Detect which cell encompasses the target text, then output its [x, y] center coordinate. 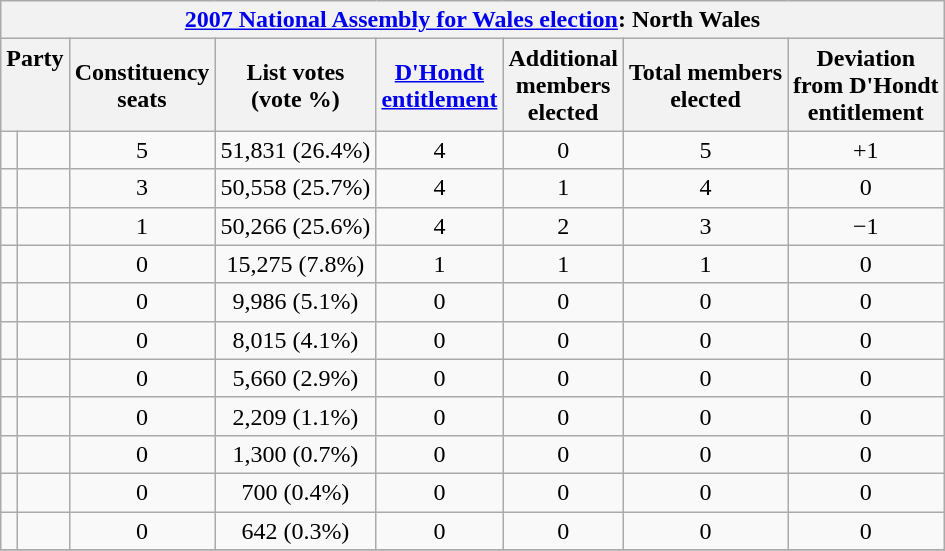
Additionalmemberselected [563, 85]
Total memberselected [705, 85]
50,558 (25.7%) [296, 188]
50,266 (25.6%) [296, 226]
D'Hondtentitlement [440, 85]
2 [563, 226]
9,986 (5.1%) [296, 302]
−1 [866, 226]
1,300 (0.7%) [296, 454]
+1 [866, 150]
8,015 (4.1%) [296, 340]
Deviationfrom D'Hondtentitlement [866, 85]
15,275 (7.8%) [296, 264]
51,831 (26.4%) [296, 150]
2,209 (1.1%) [296, 416]
Constituencyseats [142, 85]
List votes(vote %) [296, 85]
700 (0.4%) [296, 492]
5,660 (2.9%) [296, 378]
Party [35, 85]
2007 National Assembly for Wales election: North Wales [472, 20]
642 (0.3%) [296, 531]
